Determine the (X, Y) coordinate at the center of the cell enclosing the given text.  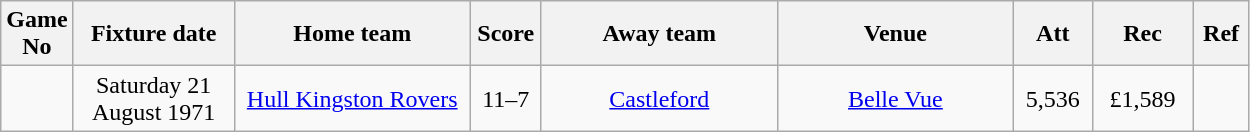
Venue (895, 34)
Att (1052, 34)
Score (506, 34)
Rec (1142, 34)
11–7 (506, 98)
£1,589 (1142, 98)
Hull Kingston Rovers (352, 98)
Away team (659, 34)
5,536 (1052, 98)
Castleford (659, 98)
Game No (37, 34)
Home team (352, 34)
Belle Vue (895, 98)
Ref (1221, 34)
Saturday 21 August 1971 (154, 98)
Fixture date (154, 34)
